From the cell containing the given text, extract its center point as (x, y) coordinate. 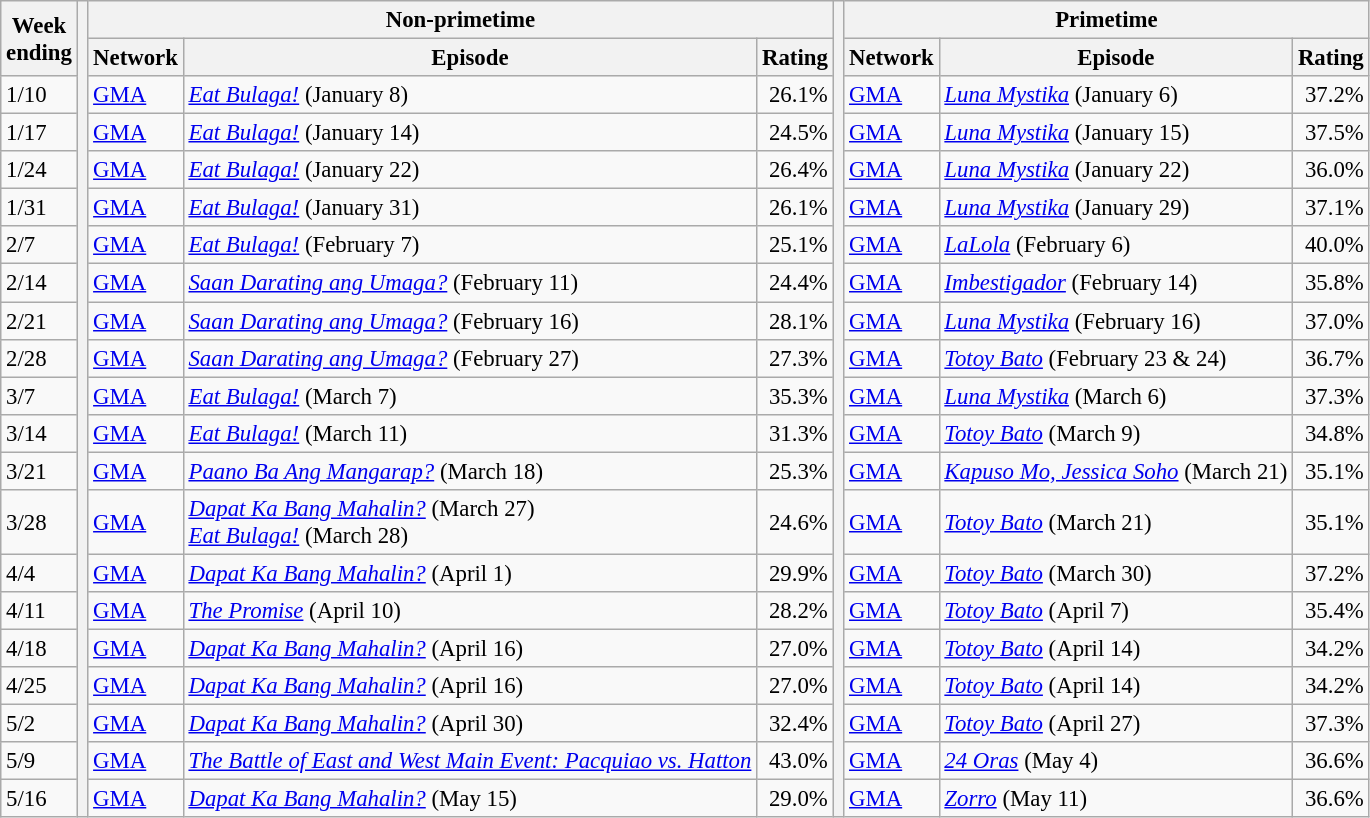
37.0% (1331, 321)
Dapat Ka Bang Mahalin? (April 1) (470, 573)
5/16 (39, 799)
Paano Ba Ang Mangarap? (March 18) (470, 471)
Luna Mystika (February 16) (1116, 321)
Luna Mystika (January 29) (1116, 208)
27.3% (795, 358)
35.4% (1331, 611)
28.2% (795, 611)
29.9% (795, 573)
25.1% (795, 245)
Dapat Ka Bang Mahalin? (April 30) (470, 724)
24.5% (795, 133)
4/4 (39, 573)
Totoy Bato (March 30) (1116, 573)
24.4% (795, 283)
LaLola (February 6) (1116, 245)
37.5% (1331, 133)
31.3% (795, 433)
5/2 (39, 724)
The Battle of East and West Main Event: Pacquiao vs. Hatton (470, 761)
35.3% (795, 396)
Totoy Bato (February 23 & 24) (1116, 358)
Luna Mystika (January 22) (1116, 170)
3/7 (39, 396)
3/28 (39, 522)
29.0% (795, 799)
Eat Bulaga! (January 14) (470, 133)
Totoy Bato (April 7) (1116, 611)
5/9 (39, 761)
4/18 (39, 648)
28.1% (795, 321)
Kapuso Mo, Jessica Soho (March 21) (1116, 471)
25.3% (795, 471)
34.8% (1331, 433)
Eat Bulaga! (January 22) (470, 170)
2/14 (39, 283)
Weekending (39, 38)
Eat Bulaga! (March 11) (470, 433)
24.6% (795, 522)
4/11 (39, 611)
Non-primetime (460, 20)
Luna Mystika (March 6) (1116, 396)
26.4% (795, 170)
2/21 (39, 321)
40.0% (1331, 245)
Eat Bulaga! (January 8) (470, 95)
3/21 (39, 471)
3/14 (39, 433)
Totoy Bato (March 21) (1116, 522)
2/7 (39, 245)
37.1% (1331, 208)
1/10 (39, 95)
Totoy Bato (April 27) (1116, 724)
Dapat Ka Bang Mahalin? (May 15) (470, 799)
32.4% (795, 724)
Eat Bulaga! (February 7) (470, 245)
1/24 (39, 170)
Luna Mystika (January 15) (1116, 133)
Eat Bulaga! (January 31) (470, 208)
Primetime (1106, 20)
24 Oras (May 4) (1116, 761)
Saan Darating ang Umaga? (February 27) (470, 358)
1/31 (39, 208)
36.7% (1331, 358)
Totoy Bato (March 9) (1116, 433)
Saan Darating ang Umaga? (February 16) (470, 321)
Luna Mystika (January 6) (1116, 95)
Saan Darating ang Umaga? (February 11) (470, 283)
Dapat Ka Bang Mahalin? (March 27)Eat Bulaga! (March 28) (470, 522)
1/17 (39, 133)
Zorro (May 11) (1116, 799)
35.8% (1331, 283)
Imbestigador (February 14) (1116, 283)
2/28 (39, 358)
4/25 (39, 686)
The Promise (April 10) (470, 611)
43.0% (795, 761)
Eat Bulaga! (March 7) (470, 396)
36.0% (1331, 170)
